Find where the given text appears and provide that cell's center as (X, Y) coordinate. 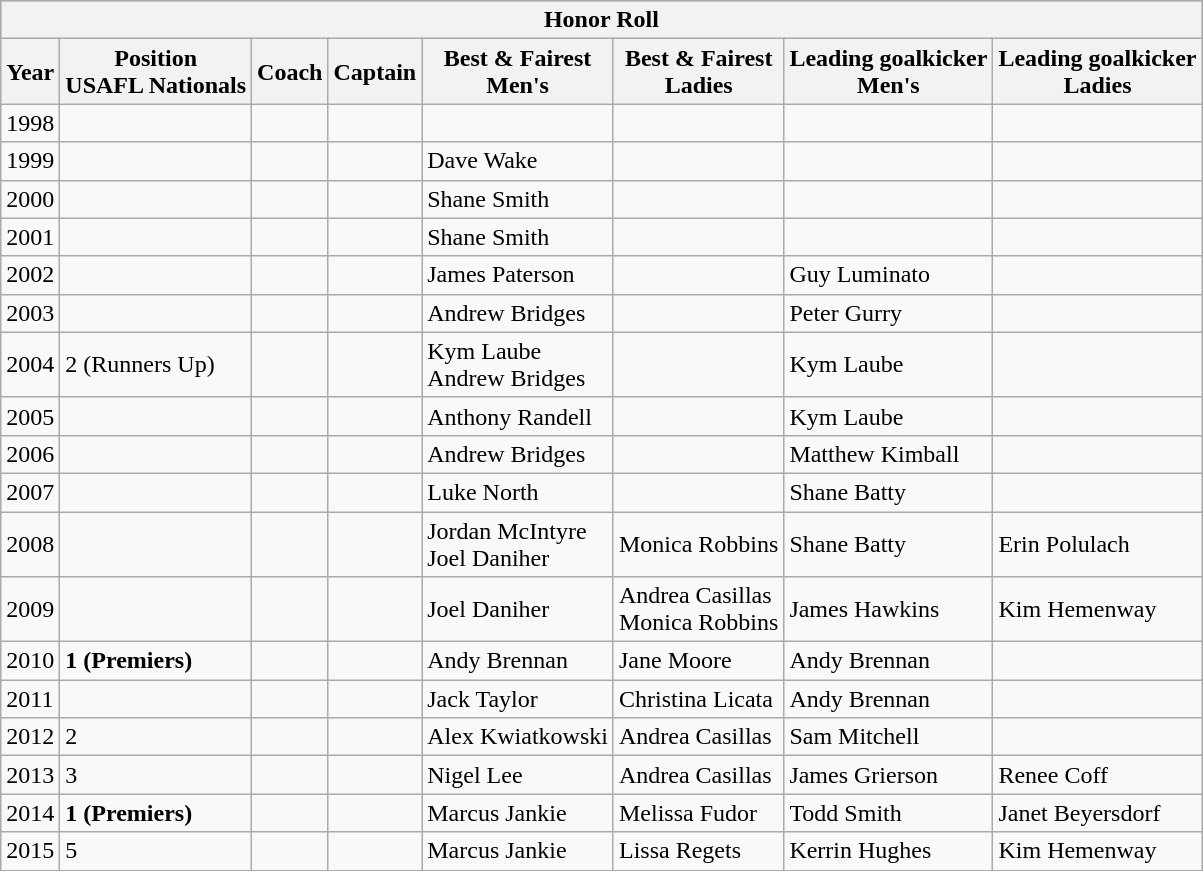
2012 (30, 737)
2015 (30, 851)
2008 (30, 544)
2000 (30, 199)
Nigel Lee (518, 775)
2005 (30, 416)
Kerrin Hughes (888, 851)
Anthony Randell (518, 416)
2006 (30, 454)
Joel Daniher (518, 610)
Kym LaubeAndrew Bridges (518, 364)
Todd Smith (888, 813)
Luke North (518, 492)
Coach (290, 72)
2 (Runners Up) (156, 364)
1999 (30, 161)
5 (156, 851)
Year (30, 72)
Peter Gurry (888, 313)
Leading goalkickerLadies (1098, 72)
2013 (30, 775)
Dave Wake (518, 161)
James Grierson (888, 775)
Monica Robbins (698, 544)
Best & FairestMen's (518, 72)
Sam Mitchell (888, 737)
Jane Moore (698, 661)
2011 (30, 699)
2 (156, 737)
Renee Coff (1098, 775)
Andrea CasillasMonica Robbins (698, 610)
Janet Beyersdorf (1098, 813)
Leading goalkickerMen's (888, 72)
James Paterson (518, 275)
Guy Luminato (888, 275)
2007 (30, 492)
Jordan McIntyreJoel Daniher (518, 544)
Lissa Regets (698, 851)
PositionUSAFL Nationals (156, 72)
2004 (30, 364)
2010 (30, 661)
Christina Licata (698, 699)
2002 (30, 275)
2014 (30, 813)
James Hawkins (888, 610)
Melissa Fudor (698, 813)
2001 (30, 237)
Captain (375, 72)
Best & FairestLadies (698, 72)
Honor Roll (602, 20)
Erin Polulach (1098, 544)
1998 (30, 123)
Matthew Kimball (888, 454)
Jack Taylor (518, 699)
2003 (30, 313)
3 (156, 775)
2009 (30, 610)
Alex Kwiatkowski (518, 737)
